From the cell containing the given text, extract its center point as (x, y) coordinate. 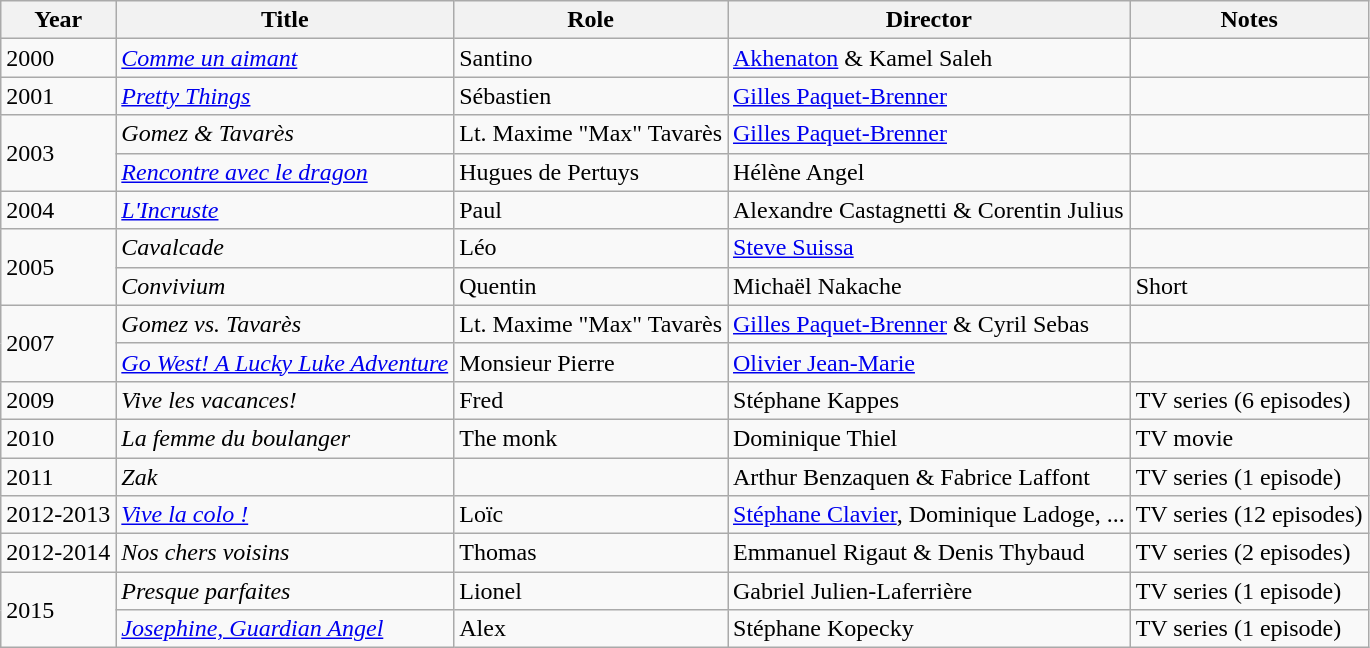
Hélène Angel (930, 172)
L'Incruste (285, 210)
2012-2014 (58, 553)
Alexandre Castagnetti & Corentin Julius (930, 210)
Director (930, 20)
Sébastien (591, 96)
2009 (58, 400)
Paul (591, 210)
Thomas (591, 553)
Gomez vs. Tavarès (285, 324)
Emmanuel Rigaut & Denis Thybaud (930, 553)
2001 (58, 96)
Notes (1249, 20)
Lionel (591, 591)
Akhenaton & Kamel Saleh (930, 58)
Dominique Thiel (930, 438)
2003 (58, 153)
Role (591, 20)
Josephine, Guardian Angel (285, 629)
Title (285, 20)
Michaël Nakache (930, 286)
Fred (591, 400)
Vive la colo ! (285, 515)
Léo (591, 248)
2000 (58, 58)
Gomez & Tavarès (285, 134)
Stéphane Kappes (930, 400)
Rencontre avec le dragon (285, 172)
Year (58, 20)
Alex (591, 629)
Go West! A Lucky Luke Adventure (285, 362)
Presque parfaites (285, 591)
Comme un aimant (285, 58)
Monsieur Pierre (591, 362)
La femme du boulanger (285, 438)
Zak (285, 477)
Olivier Jean-Marie (930, 362)
2011 (58, 477)
TV movie (1249, 438)
Hugues de Pertuys (591, 172)
Cavalcade (285, 248)
2005 (58, 267)
Quentin (591, 286)
2004 (58, 210)
The monk (591, 438)
Loïc (591, 515)
Stéphane Kopecky (930, 629)
Stéphane Clavier, Dominique Ladoge, ... (930, 515)
TV series (12 episodes) (1249, 515)
Arthur Benzaquen & Fabrice Laffont (930, 477)
2015 (58, 610)
2010 (58, 438)
Santino (591, 58)
TV series (6 episodes) (1249, 400)
Gilles Paquet-Brenner & Cyril Sebas (930, 324)
Steve Suissa (930, 248)
2007 (58, 343)
Short (1249, 286)
TV series (2 episodes) (1249, 553)
Gabriel Julien-Laferrière (930, 591)
Pretty Things (285, 96)
Convivium (285, 286)
Nos chers voisins (285, 553)
Vive les vacances! (285, 400)
2012-2013 (58, 515)
